Scan for the cell matching the given text and deliver its (x, y) coordinate at center. 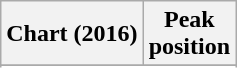
Chart (2016) (72, 34)
Peakposition (189, 34)
